For the text-containing cell, return its midpoint in [x, y] coordinate format. 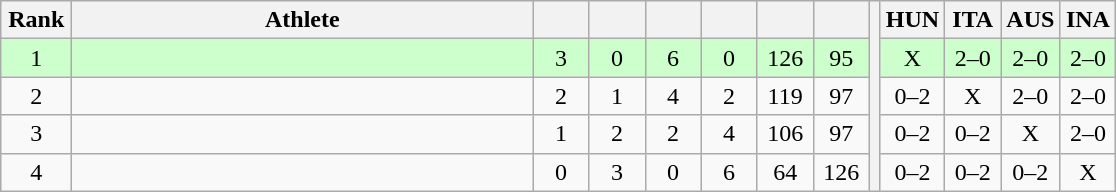
ITA [973, 20]
Athlete [302, 20]
HUN [912, 20]
119 [785, 96]
64 [785, 172]
INA [1088, 20]
95 [841, 58]
106 [785, 134]
Rank [36, 20]
AUS [1030, 20]
